Return (x, y) of the center of cell containing provided text 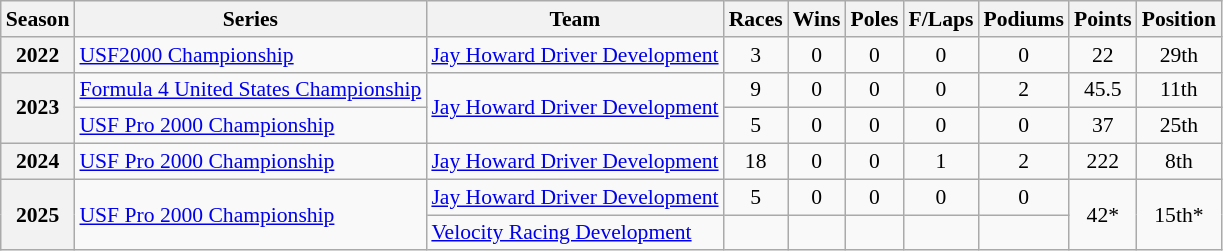
2024 (38, 162)
18 (756, 162)
Points (1103, 19)
Team (574, 19)
222 (1103, 162)
USF2000 Championship (250, 55)
29th (1179, 55)
Formula 4 United States Championship (250, 90)
3 (756, 55)
Season (38, 19)
11th (1179, 90)
Wins (817, 19)
9 (756, 90)
Poles (874, 19)
Velocity Racing Development (574, 233)
Races (756, 19)
Position (1179, 19)
Podiums (1024, 19)
2022 (38, 55)
8th (1179, 162)
1 (942, 162)
25th (1179, 126)
37 (1103, 126)
2025 (38, 214)
15th* (1179, 214)
F/Laps (942, 19)
42* (1103, 214)
45.5 (1103, 90)
22 (1103, 55)
Series (250, 19)
2023 (38, 108)
